Locate the cell with the specified text and output its [x, y] center coordinate. 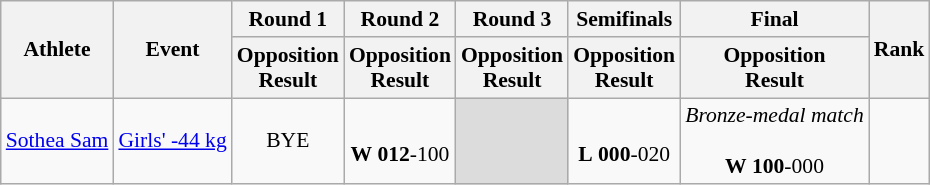
Girls' -44 kg [172, 142]
Sothea Sam [58, 142]
Rank [900, 50]
Final [774, 19]
Bronze-medal match W 100-000 [774, 142]
Semifinals [624, 19]
Event [172, 50]
Round 2 [400, 19]
Round 1 [288, 19]
W 012-100 [400, 142]
Athlete [58, 50]
Round 3 [512, 19]
BYE [288, 142]
L 000-020 [624, 142]
